Scan for the cell matching the given text and deliver its [X, Y] coordinate at center. 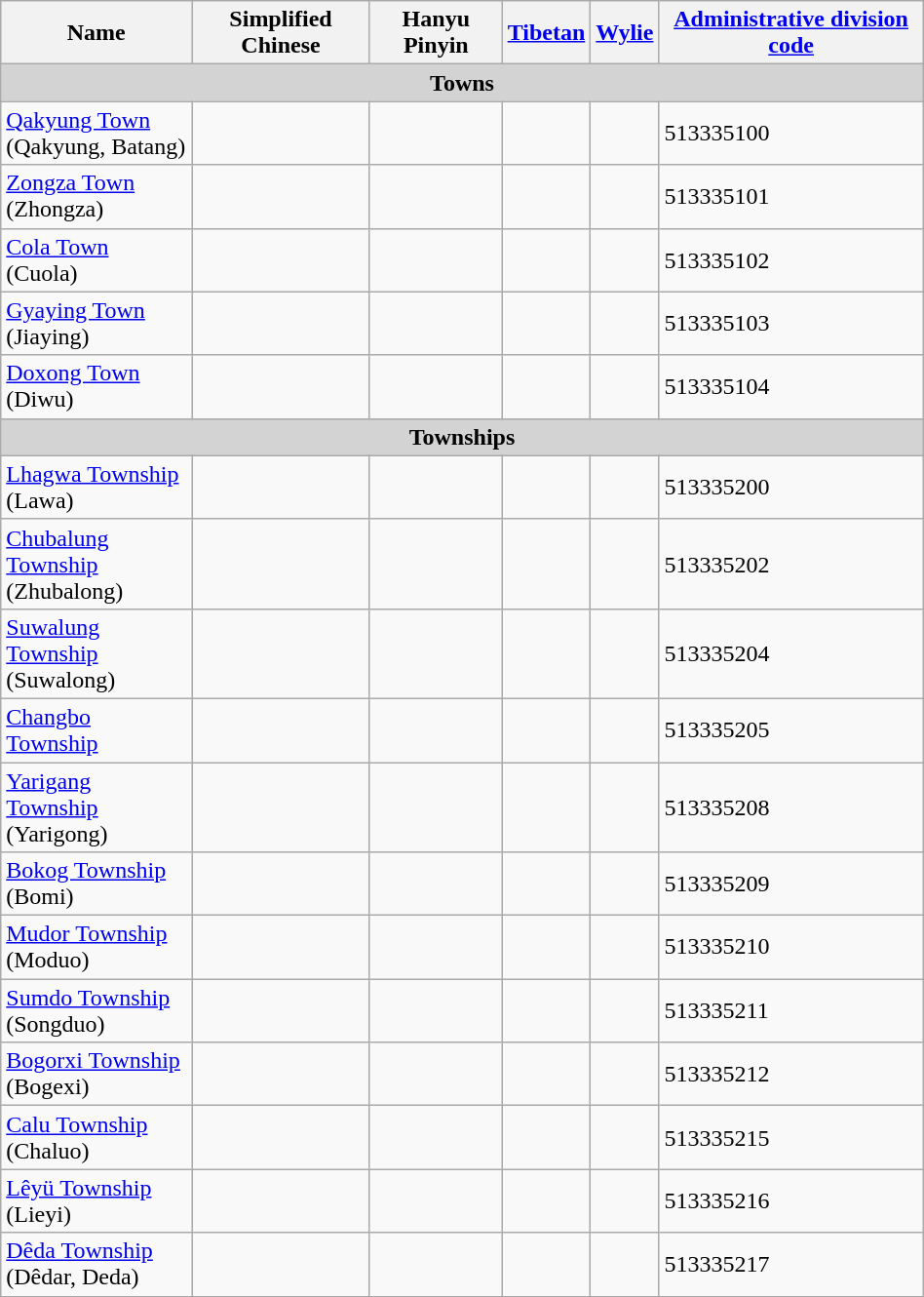
Qakyung Town(Qakyung, Batang) [96, 133]
Gyaying Town(Jiaying) [96, 324]
Simplified Chinese [281, 33]
Bokog Township(Bomi) [96, 884]
513335211 [791, 1010]
Calu Township(Chaluo) [96, 1137]
513335217 [791, 1264]
Sumdo Township(Songduo) [96, 1010]
Cola Town(Cuola) [96, 259]
Bogorxi Township(Bogexi) [96, 1075]
Doxong Town(Diwu) [96, 386]
513335212 [791, 1075]
Suwalung Township(Suwalong) [96, 653]
Chubalung Township(Zhubalong) [96, 564]
Lêyü Township(Lieyi) [96, 1201]
Wylie [625, 33]
Tibetan [546, 33]
Townships [462, 437]
513335202 [791, 564]
513335100 [791, 133]
513335101 [791, 197]
Lhagwa Township(Lawa) [96, 488]
Hanyu Pinyin [436, 33]
Zongza Town(Zhongza) [96, 197]
513335102 [791, 259]
Name [96, 33]
Changbo Township [96, 729]
513335204 [791, 653]
513335208 [791, 807]
513335210 [791, 948]
Mudor Township(Moduo) [96, 948]
513335215 [791, 1137]
Administrative division code [791, 33]
Towns [462, 83]
513335216 [791, 1201]
513335205 [791, 729]
Yarigang Township(Yarigong) [96, 807]
513335200 [791, 488]
513335104 [791, 386]
513335103 [791, 324]
513335209 [791, 884]
Dêda Township(Dêdar, Deda) [96, 1264]
